Identify which cell holds the provided text, then report its [X, Y] central coordinate. 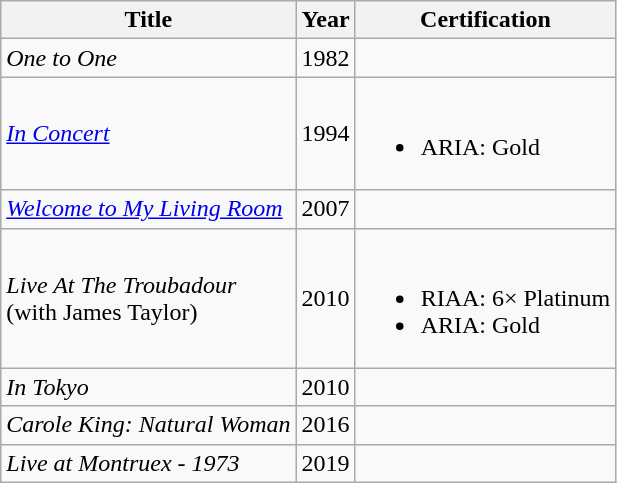
Year [326, 20]
One to One [148, 58]
2007 [326, 209]
Carole King: Natural Woman [148, 425]
1982 [326, 58]
Title [148, 20]
1994 [326, 134]
Live At The Troubadour (with James Taylor) [148, 298]
2019 [326, 463]
ARIA: Gold [486, 134]
In Tokyo [148, 387]
2016 [326, 425]
Welcome to My Living Room [148, 209]
In Concert [148, 134]
Certification [486, 20]
Live at Montruex - 1973 [148, 463]
RIAA: 6× PlatinumARIA: Gold [486, 298]
